Find where the given text appears and provide that cell's center as [x, y] coordinate. 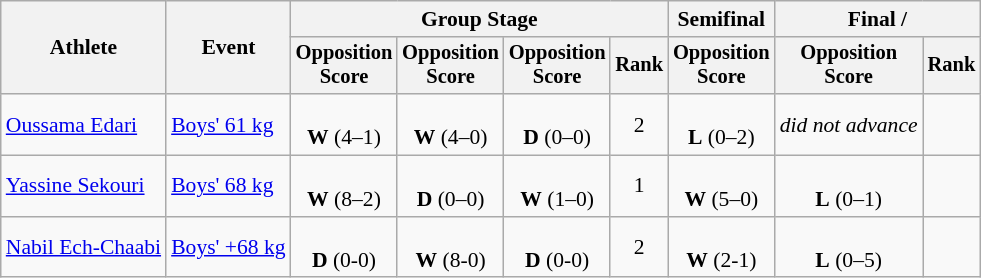
Final / [878, 19]
Oussama Edari [84, 124]
L (0–2) [722, 124]
Athlete [84, 48]
Boys' +68 kg [228, 248]
Semifinal [722, 19]
Group Stage [480, 19]
L (0–1) [849, 186]
W (4–0) [450, 124]
Nabil Ech-Chaabi [84, 248]
Boys' 68 kg [228, 186]
W (5–0) [722, 186]
W (1–0) [558, 186]
W (8-0) [450, 248]
W (8–2) [344, 186]
Boys' 61 kg [228, 124]
1 [639, 186]
L (0–5) [849, 248]
Event [228, 48]
did not advance [849, 124]
W (2-1) [722, 248]
W (4–1) [344, 124]
Yassine Sekouri [84, 186]
